Return [x, y] of the center of cell containing provided text 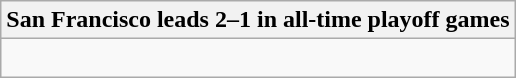
San Francisco leads 2–1 in all-time playoff games [258, 20]
